Determine the (x, y) coordinate at the center of the cell enclosing the given text.  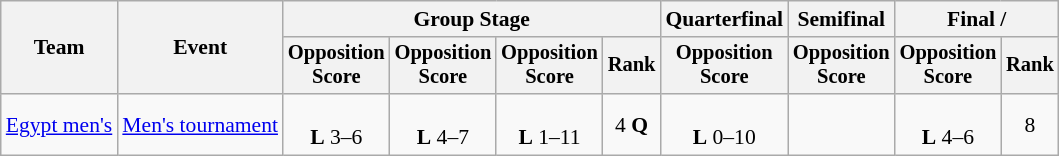
Event (200, 48)
L 4–7 (444, 124)
L 4–6 (948, 124)
Egypt men's (60, 124)
Group Stage (472, 19)
L 0–10 (724, 124)
L 3–6 (336, 124)
8 (1030, 124)
Final / (977, 19)
Men's tournament (200, 124)
Quarterfinal (724, 19)
L 1–11 (550, 124)
Team (60, 48)
Semifinal (842, 19)
4 Q (632, 124)
